Return the (x, y) coordinate for the center point of the cell that contains the specified text.  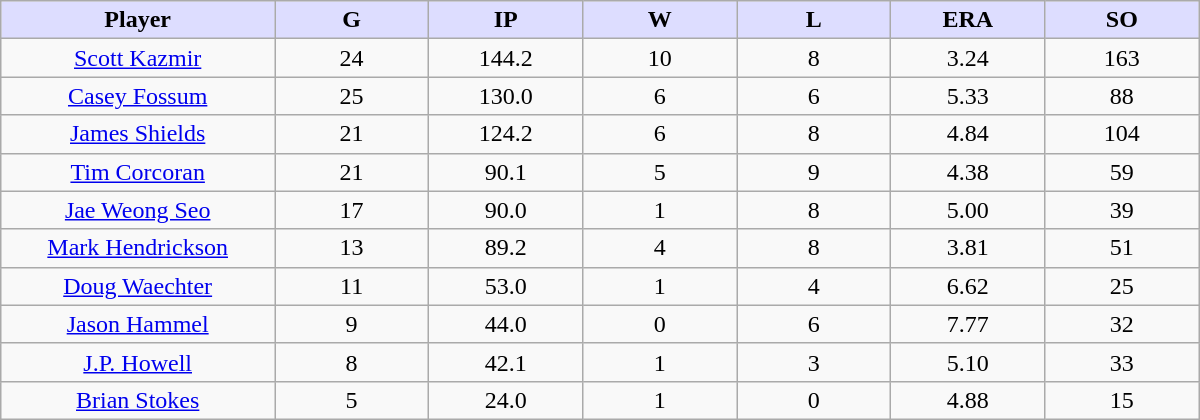
L (814, 20)
5.00 (968, 210)
33 (1122, 362)
G (352, 20)
Tim Corcoran (138, 172)
124.2 (506, 134)
5.33 (968, 96)
Mark Hendrickson (138, 248)
104 (1122, 134)
130.0 (506, 96)
5.10 (968, 362)
15 (1122, 400)
3.81 (968, 248)
6.62 (968, 286)
4.38 (968, 172)
SO (1122, 20)
39 (1122, 210)
3 (814, 362)
11 (352, 286)
4.88 (968, 400)
ERA (968, 20)
Casey Fossum (138, 96)
90.1 (506, 172)
13 (352, 248)
Scott Kazmir (138, 58)
7.77 (968, 324)
3.24 (968, 58)
163 (1122, 58)
42.1 (506, 362)
24 (352, 58)
144.2 (506, 58)
IP (506, 20)
44.0 (506, 324)
59 (1122, 172)
53.0 (506, 286)
Doug Waechter (138, 286)
24.0 (506, 400)
James Shields (138, 134)
Brian Stokes (138, 400)
17 (352, 210)
88 (1122, 96)
4.84 (968, 134)
89.2 (506, 248)
J.P. Howell (138, 362)
Jason Hammel (138, 324)
Jae Weong Seo (138, 210)
10 (660, 58)
90.0 (506, 210)
32 (1122, 324)
Player (138, 20)
51 (1122, 248)
W (660, 20)
